Detect which cell encompasses the target text, then output its (x, y) center coordinate. 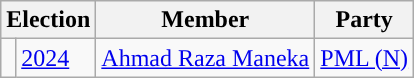
2024 (56, 58)
Member (206, 20)
Ahmad Raza Maneka (206, 58)
Election (48, 20)
PML (N) (364, 58)
Party (364, 20)
